Pinpoint the cell where the given text exists, returning its [X, Y] midpoint coordinate. 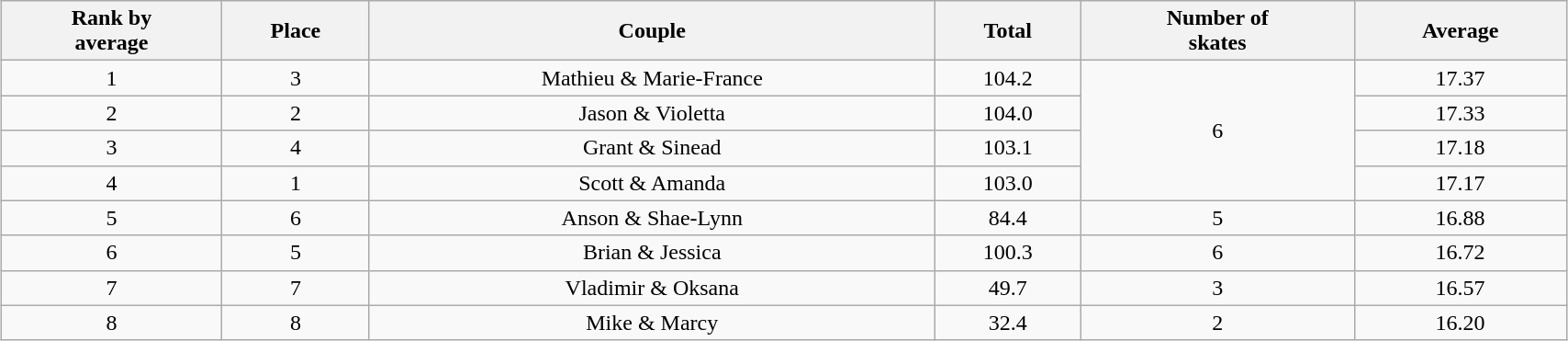
103.1 [1008, 148]
Rank by average [111, 31]
103.0 [1008, 183]
84.4 [1008, 218]
Mathieu & Marie-France [652, 78]
17.17 [1460, 183]
Place [296, 31]
Jason & Violetta [652, 113]
17.33 [1460, 113]
49.7 [1008, 288]
32.4 [1008, 323]
Mike & Marcy [652, 323]
16.88 [1460, 218]
Vladimir & Oksana [652, 288]
104.0 [1008, 113]
Couple [652, 31]
Number of skates [1217, 31]
Scott & Amanda [652, 183]
104.2 [1008, 78]
Anson & Shae-Lynn [652, 218]
Average [1460, 31]
17.18 [1460, 148]
Brian & Jessica [652, 253]
16.72 [1460, 253]
Grant & Sinead [652, 148]
16.20 [1460, 323]
17.37 [1460, 78]
16.57 [1460, 288]
Total [1008, 31]
100.3 [1008, 253]
